Provide the [x, y] coordinate of the cell's center where the given text is located.  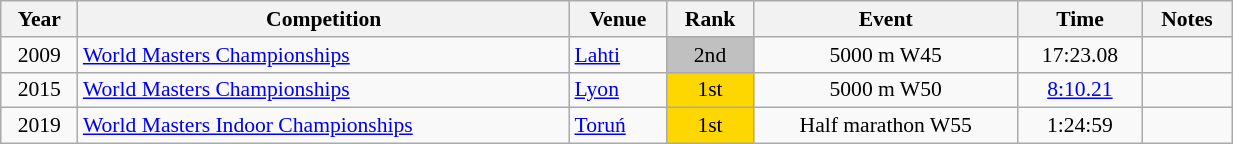
17:23.08 [1080, 55]
Competition [324, 19]
Toruń [618, 126]
2015 [40, 90]
Notes [1186, 19]
2019 [40, 126]
Time [1080, 19]
Year [40, 19]
1:24:59 [1080, 126]
Half marathon W55 [886, 126]
2009 [40, 55]
5000 m W50 [886, 90]
Venue [618, 19]
Event [886, 19]
2nd [710, 55]
5000 m W45 [886, 55]
World Masters Indoor Championships [324, 126]
Lahti [618, 55]
Lyon [618, 90]
8:10.21 [1080, 90]
Rank [710, 19]
